Capture the cell that displays the provided text and extract its (x, y) central coordinate. 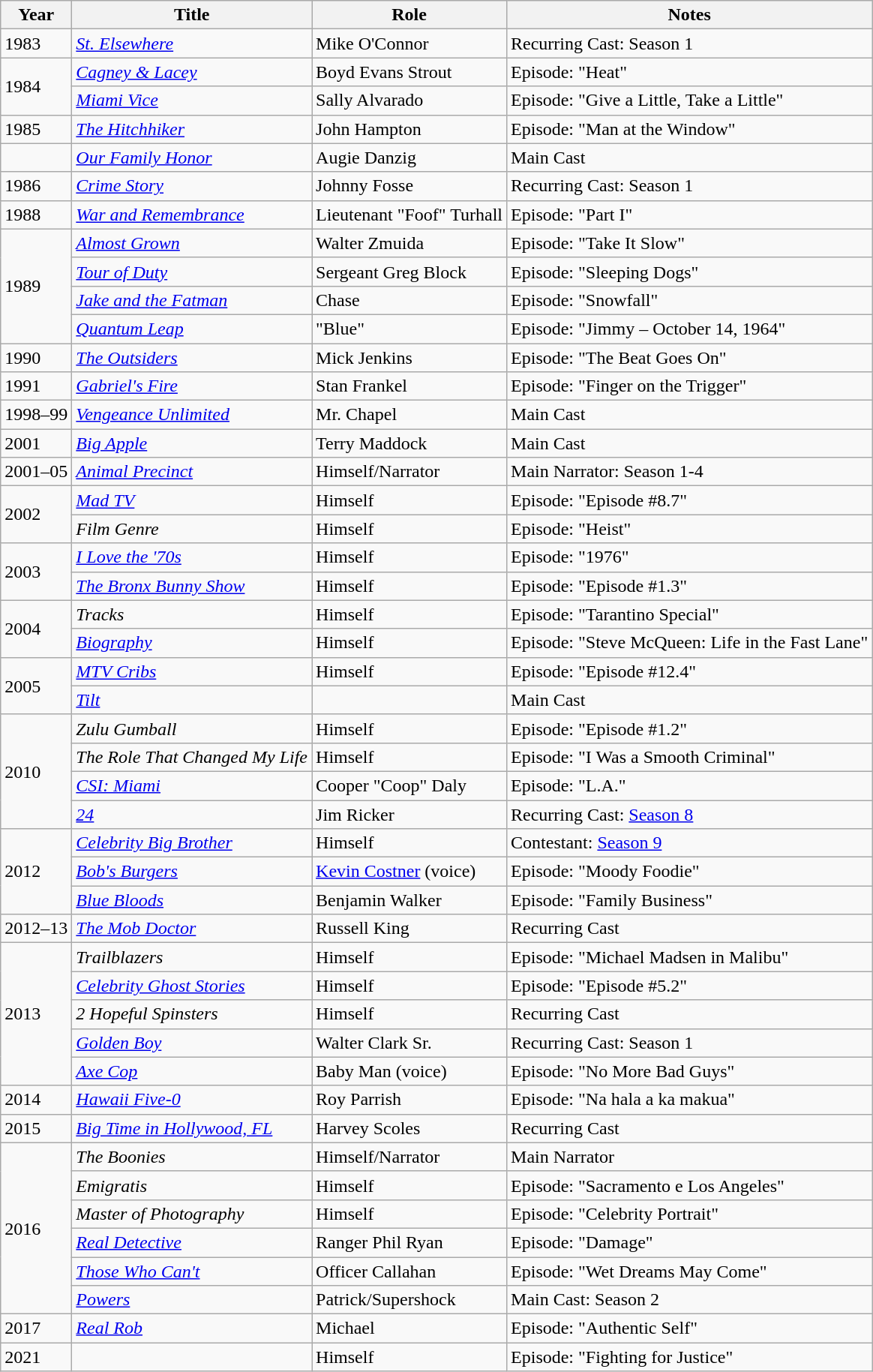
Sally Alvarado (409, 101)
Jim Ricker (409, 814)
Mike O'Connor (409, 44)
Celebrity Ghost Stories (192, 986)
Boyd Evans Strout (409, 72)
Big Apple (192, 443)
1985 (36, 129)
1991 (36, 386)
Those Who Can't (192, 1271)
2001 (36, 443)
2001–05 (36, 472)
John Hampton (409, 129)
Mr. Chapel (409, 415)
2016 (36, 1228)
Hawaii Five-0 (192, 1100)
Episode: "Damage" (690, 1242)
War and Remembrance (192, 215)
2012 (36, 872)
Our Family Honor (192, 158)
Kevin Costner (voice) (409, 872)
Episode: "Tarantino Special" (690, 614)
Recurring Cast: Season 8 (690, 814)
2002 (36, 515)
Sergeant Greg Block (409, 272)
Bob's Burgers (192, 872)
Baby Man (voice) (409, 1071)
Augie Danzig (409, 158)
Episode: "Steve McQueen: Life in the Fast Lane" (690, 643)
CSI: Miami (192, 785)
Benjamin Walker (409, 900)
Quantum Leap (192, 329)
Episode: "Episode #5.2" (690, 986)
Episode: "Moody Foodie" (690, 872)
1998–99 (36, 415)
Episode: "Snowfall" (690, 300)
The Boonies (192, 1157)
Episode: "The Beat Goes On" (690, 358)
Crime Story (192, 186)
Master of Photography (192, 1214)
Walter Clark Sr. (409, 1043)
Episode: "Finger on the Trigger" (690, 386)
Episode: "No More Bad Guys" (690, 1071)
1989 (36, 286)
Vengeance Unlimited (192, 415)
Celebrity Big Brother (192, 843)
Cooper "Coop" Daly (409, 785)
Patrick/Supershock (409, 1300)
Episode: "Episode #12.4" (690, 671)
Real Rob (192, 1328)
Episode: "Fighting for Justice" (690, 1357)
2012–13 (36, 929)
Roy Parrish (409, 1100)
Mick Jenkins (409, 358)
Episode: "Part I" (690, 215)
I Love the '70s (192, 557)
Title (192, 15)
Michael (409, 1328)
1990 (36, 358)
Contestant: Season 9 (690, 843)
The Mob Doctor (192, 929)
Episode: "Sacramento e Los Angeles" (690, 1185)
Johnny Fosse (409, 186)
Main Cast: Season 2 (690, 1300)
Episode: "Wet Dreams May Come" (690, 1271)
Notes (690, 15)
2005 (36, 686)
Zulu Gumball (192, 728)
24 (192, 814)
Lieutenant "Foof" Turhall (409, 215)
1984 (36, 86)
Main Narrator: Season 1-4 (690, 472)
Episode: "Episode #1.2" (690, 728)
"Blue" (409, 329)
The Outsiders (192, 358)
Axe Cop (192, 1071)
Episode: "Family Business" (690, 900)
1983 (36, 44)
2015 (36, 1128)
Chase (409, 300)
Tilt (192, 700)
Jake and the Fatman (192, 300)
Episode: "Heat" (690, 72)
Episode: "I Was a Smooth Criminal" (690, 757)
Animal Precinct (192, 472)
Real Detective (192, 1242)
Trailblazers (192, 957)
Episode: "1976" (690, 557)
Episode: "L.A." (690, 785)
2010 (36, 771)
Episode: "Episode #8.7" (690, 500)
Biography (192, 643)
St. Elsewhere (192, 44)
Year (36, 15)
Episode: "Authentic Self" (690, 1328)
The Bronx Bunny Show (192, 586)
2021 (36, 1357)
Episode: "Celebrity Portrait" (690, 1214)
Almost Grown (192, 243)
Blue Bloods (192, 900)
The Hitchhiker (192, 129)
Harvey Scoles (409, 1128)
1988 (36, 215)
1986 (36, 186)
Golden Boy (192, 1043)
Mad TV (192, 500)
Film Genre (192, 529)
Gabriel's Fire (192, 386)
Cagney & Lacey (192, 72)
Episode: "Give a Little, Take a Little" (690, 101)
Tracks (192, 614)
Emigratis (192, 1185)
Episode: "Heist" (690, 529)
Episode: "Episode #1.3" (690, 586)
Powers (192, 1300)
2 Hopeful Spinsters (192, 1014)
Main Narrator (690, 1157)
2017 (36, 1328)
Tour of Duty (192, 272)
2003 (36, 572)
Episode: "Take It Slow" (690, 243)
MTV Cribs (192, 671)
Role (409, 15)
2004 (36, 629)
2013 (36, 1014)
Episode: "Na hala a ka makua" (690, 1100)
Walter Zmuida (409, 243)
Miami Vice (192, 101)
Episode: "Michael Madsen in Malibu" (690, 957)
Officer Callahan (409, 1271)
Big Time in Hollywood, FL (192, 1128)
Stan Frankel (409, 386)
Episode: "Man at the Window" (690, 129)
Terry Maddock (409, 443)
Russell King (409, 929)
2014 (36, 1100)
Episode: "Jimmy – October 14, 1964" (690, 329)
Ranger Phil Ryan (409, 1242)
Episode: "Sleeping Dogs" (690, 272)
The Role That Changed My Life (192, 757)
